Find where the given text appears and provide that cell's center as [x, y] coordinate. 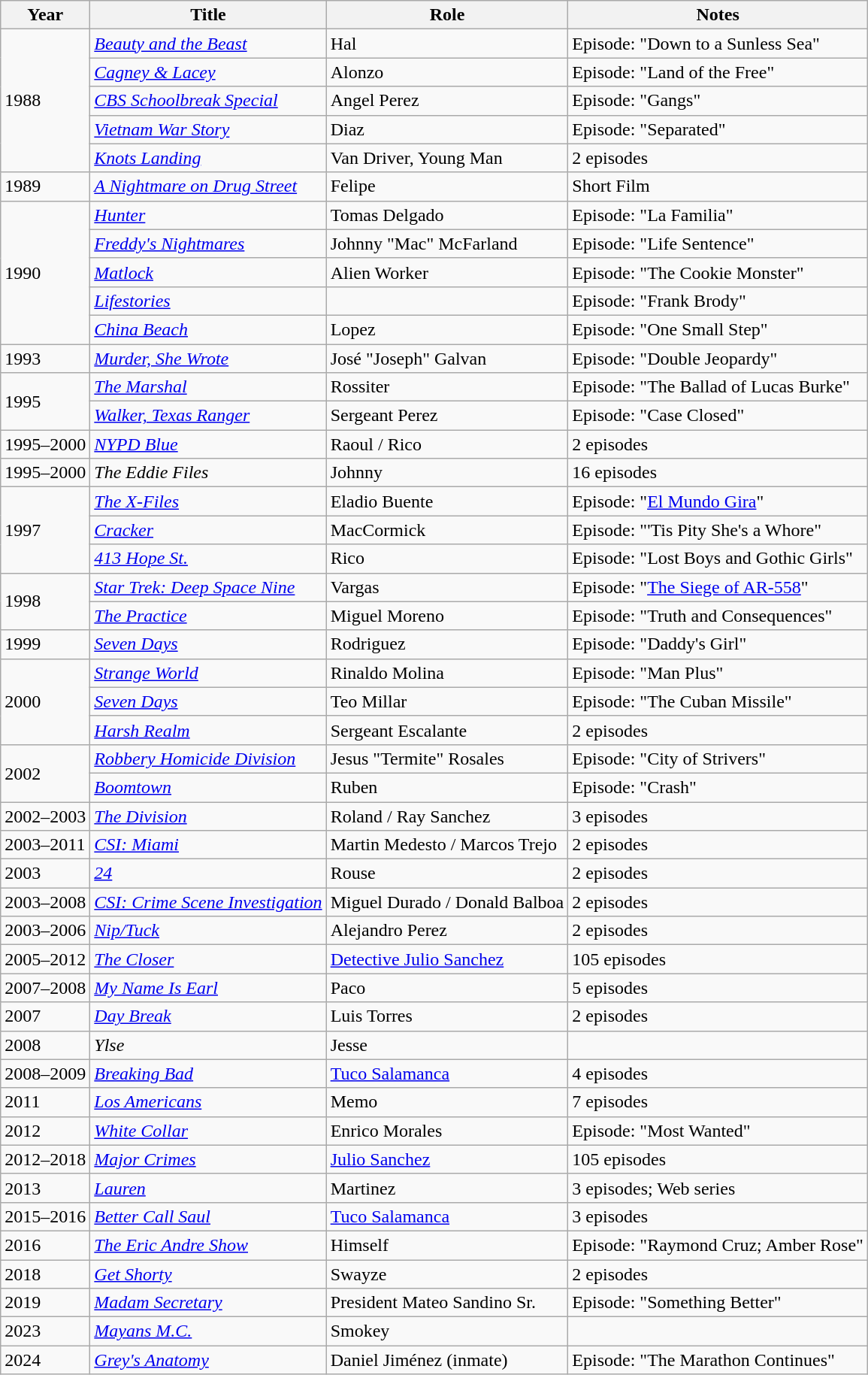
2023 [45, 1331]
2015–2016 [45, 1216]
Enrico Morales [447, 1131]
24 [208, 874]
Strange World [208, 673]
Episode: "Frank Brody" [718, 301]
Memo [447, 1102]
Jesse [447, 1045]
Alonzo [447, 72]
Episode: "Down to a Sunless Sea" [718, 44]
CBS Schoolbreak Special [208, 101]
Jesus "Termite" Rosales [447, 759]
Episode: "La Familia" [718, 215]
Lifestories [208, 301]
Rossiter [447, 387]
Episode: "Separated" [718, 129]
1990 [45, 272]
2003–2008 [45, 902]
Title [208, 15]
Van Driver, Young Man [447, 158]
2013 [45, 1188]
Luis Torres [447, 1016]
Episode: "Daddy's Girl" [718, 644]
Rodriguez [447, 644]
Sergeant Escalante [447, 730]
Day Break [208, 1016]
2012–2018 [45, 1159]
Eladio Buente [447, 501]
The Closer [208, 959]
Role [447, 15]
Miguel Moreno [447, 616]
2016 [45, 1245]
Cracker [208, 530]
Episode: "Life Sentence" [718, 244]
Harsh Realm [208, 730]
Smokey [447, 1331]
Episode: "One Small Step" [718, 329]
The X-Files [208, 501]
Grey's Anatomy [208, 1360]
Martinez [447, 1188]
2011 [45, 1102]
Episode: "Crash" [718, 787]
Detective Julio Sanchez [447, 959]
Episode: "Gangs" [718, 101]
MacCormick [447, 530]
Raoul / Rico [447, 444]
Roland / Ray Sanchez [447, 816]
Get Shorty [208, 1274]
2003–2006 [45, 931]
The Eric Andre Show [208, 1245]
Episode: "Truth and Consequences" [718, 616]
Episode: "The Siege of AR-558" [718, 587]
NYPD Blue [208, 444]
2019 [45, 1303]
Angel Perez [447, 101]
Year [45, 15]
Vargas [447, 587]
Himself [447, 1245]
CSI: Crime Scene Investigation [208, 902]
Episode: "The Cookie Monster" [718, 272]
2002 [45, 773]
Hunter [208, 215]
Sergeant Perez [447, 416]
Better Call Saul [208, 1216]
16 episodes [718, 473]
Murder, She Wrote [208, 359]
White Collar [208, 1131]
Paco [447, 988]
1999 [45, 644]
Episode: "The Marathon Continues" [718, 1360]
Episode: "City of Strivers" [718, 759]
Rinaldo Molina [447, 673]
CSI: Miami [208, 845]
Lauren [208, 1188]
Mayans M.C. [208, 1331]
1997 [45, 530]
José "Joseph" Galvan [447, 359]
Vietnam War Story [208, 129]
Lopez [447, 329]
Daniel Jiménez (inmate) [447, 1360]
Felipe [447, 186]
Notes [718, 15]
Episode: "Man Plus" [718, 673]
1993 [45, 359]
1988 [45, 101]
Alejandro Perez [447, 931]
Walker, Texas Ranger [208, 416]
Hal [447, 44]
Julio Sanchez [447, 1159]
Episode: "Double Jeopardy" [718, 359]
2012 [45, 1131]
Boomtown [208, 787]
Martin Medesto / Marcos Trejo [447, 845]
Episode: "The Ballad of Lucas Burke" [718, 387]
China Beach [208, 329]
2008 [45, 1045]
Beauty and the Beast [208, 44]
2000 [45, 701]
3 episodes; Web series [718, 1188]
The Eddie Files [208, 473]
2007 [45, 1016]
Star Trek: Deep Space Nine [208, 587]
The Practice [208, 616]
The Marshal [208, 387]
Short Film [718, 186]
Johnny "Mac" McFarland [447, 244]
Matlock [208, 272]
Tomas Delgado [447, 215]
Nip/Tuck [208, 931]
The Division [208, 816]
Episode: "The Cuban Missile" [718, 701]
Rico [447, 559]
Episode: "Something Better" [718, 1303]
2003–2011 [45, 845]
Episode: "Raymond Cruz; Amber Rose" [718, 1245]
Episode: "Most Wanted" [718, 1131]
Rouse [447, 874]
Madam Secretary [208, 1303]
2018 [45, 1274]
Knots Landing [208, 158]
A Nightmare on Drug Street [208, 186]
Freddy's Nightmares [208, 244]
413 Hope St. [208, 559]
1995 [45, 401]
Cagney & Lacey [208, 72]
2008–2009 [45, 1074]
2003 [45, 874]
2007–2008 [45, 988]
Robbery Homicide Division [208, 759]
Episode: "Land of the Free" [718, 72]
Diaz [447, 129]
Episode: "El Mundo Gira" [718, 501]
Episode: "'Tis Pity She's a Whore" [718, 530]
5 episodes [718, 988]
1998 [45, 601]
2005–2012 [45, 959]
Teo Millar [447, 701]
My Name Is Earl [208, 988]
1989 [45, 186]
Ylse [208, 1045]
Los Americans [208, 1102]
7 episodes [718, 1102]
Johnny [447, 473]
Episode: "Lost Boys and Gothic Girls" [718, 559]
Swayze [447, 1274]
Major Crimes [208, 1159]
Breaking Bad [208, 1074]
Episode: "Case Closed" [718, 416]
2024 [45, 1360]
Ruben [447, 787]
2002–2003 [45, 816]
Alien Worker [447, 272]
Miguel Durado / Donald Balboa [447, 902]
President Mateo Sandino Sr. [447, 1303]
4 episodes [718, 1074]
